Output the [x, y] coordinate of the center of the cell containing the given text.  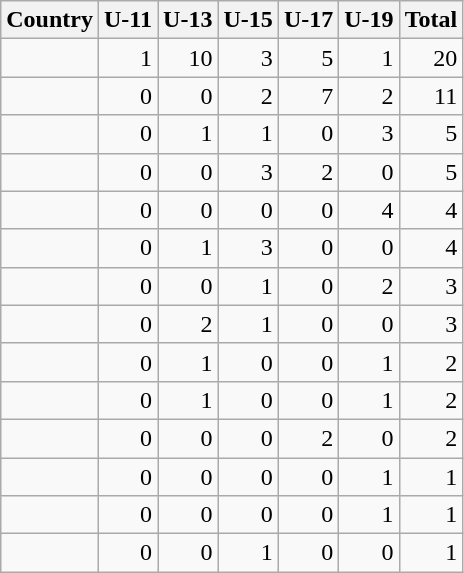
U-13 [188, 20]
10 [188, 58]
7 [308, 96]
20 [431, 58]
U-19 [369, 20]
Total [431, 20]
U-17 [308, 20]
U-11 [128, 20]
11 [431, 96]
Country [50, 20]
U-15 [248, 20]
